Identify which cell holds the provided text, then report its [X, Y] central coordinate. 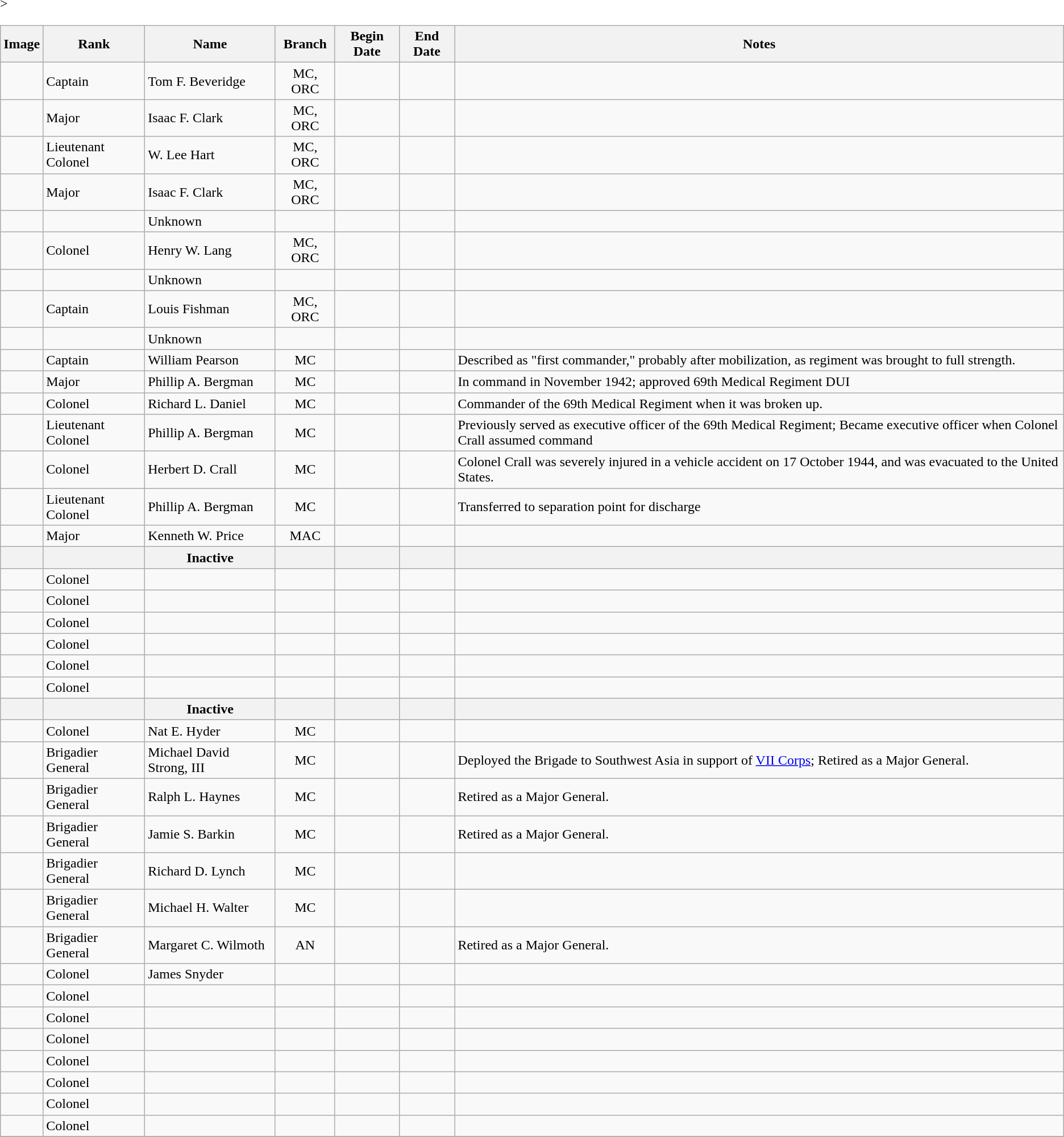
Rank [94, 44]
Louis Fishman [210, 309]
Richard D. Lynch [210, 871]
Described as "first commander," probably after mobilization, as regiment was brought to full strength. [759, 360]
Michael David Strong, III [210, 760]
MAC [305, 536]
AN [305, 945]
William Pearson [210, 360]
Richard L. Daniel [210, 403]
Branch [305, 44]
Commander of the 69th Medical Regiment when it was broken up. [759, 403]
Tom F. Beveridge [210, 81]
Henry W. Lang [210, 250]
James Snyder [210, 974]
In command in November 1942; approved 69th Medical Regiment DUI [759, 381]
Nat E. Hyder [210, 731]
Colonel Crall was severely injured in a vehicle accident on 17 October 1944, and was evacuated to the United States. [759, 470]
Image [22, 44]
Notes [759, 44]
Begin Date [367, 44]
Previously served as executive officer of the 69th Medical Regiment; Became executive officer when Colonel Crall assumed command [759, 433]
W. Lee Hart [210, 155]
End Date [427, 44]
Ralph L. Haynes [210, 797]
Deployed the Brigade to Southwest Asia in support of VII Corps; Retired as a Major General. [759, 760]
Name [210, 44]
Margaret C. Wilmoth [210, 945]
Michael H. Walter [210, 908]
Transferred to separation point for discharge [759, 507]
Jamie S. Barkin [210, 833]
Kenneth W. Price [210, 536]
Herbert D. Crall [210, 470]
